Return the (x, y) coordinate for the center point of the cell that contains the specified text.  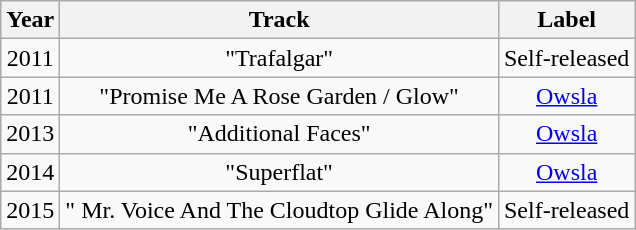
"Superflat" (280, 172)
2013 (30, 134)
2014 (30, 172)
Label (566, 20)
Track (280, 20)
Year (30, 20)
"Additional Faces" (280, 134)
"Promise Me A Rose Garden / Glow" (280, 96)
" Mr. Voice And The Cloudtop Glide Along" (280, 210)
"Trafalgar" (280, 58)
2015 (30, 210)
